Return [x, y] of the center of cell containing provided text 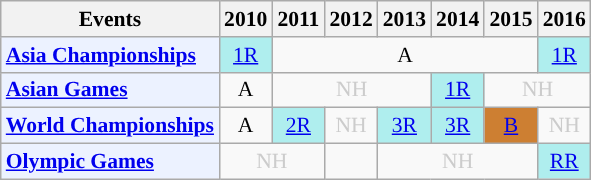
Asia Championships [110, 55]
2015 [510, 19]
2011 [298, 19]
2010 [246, 19]
Events [110, 19]
2016 [564, 19]
2014 [458, 19]
RR [564, 162]
B [510, 126]
2012 [350, 19]
Olympic Games [110, 162]
World Championships [110, 126]
2013 [404, 19]
2R [298, 126]
Asian Games [110, 90]
